Output the [X, Y] coordinate of the center of the cell containing the given text.  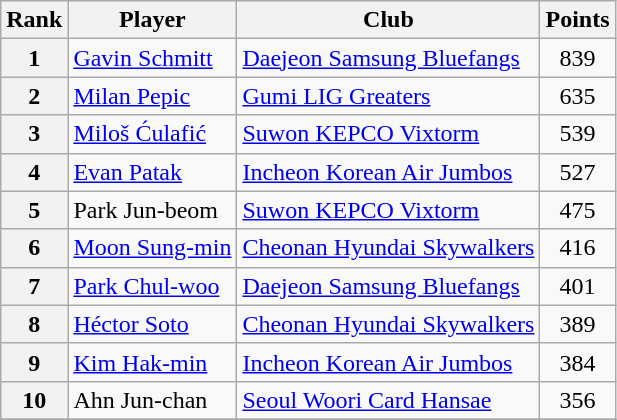
Seoul Woori Card Hansae [388, 400]
527 [578, 172]
Gavin Schmitt [152, 58]
539 [578, 134]
475 [578, 210]
Player [152, 20]
Moon Sung-min [152, 248]
Points [578, 20]
401 [578, 286]
6 [34, 248]
4 [34, 172]
Miloš Ćulafić [152, 134]
3 [34, 134]
Héctor Soto [152, 324]
356 [578, 400]
1 [34, 58]
9 [34, 362]
Evan Patak [152, 172]
Kim Hak-min [152, 362]
384 [578, 362]
Club [388, 20]
7 [34, 286]
Ahn Jun-chan [152, 400]
8 [34, 324]
10 [34, 400]
Park Jun-beom [152, 210]
5 [34, 210]
839 [578, 58]
2 [34, 96]
Gumi LIG Greaters [388, 96]
Milan Pepic [152, 96]
416 [578, 248]
389 [578, 324]
Rank [34, 20]
635 [578, 96]
Park Chul-woo [152, 286]
